From the cell containing the given text, extract its center point as (x, y) coordinate. 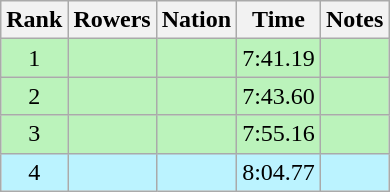
8:04.77 (279, 172)
1 (34, 58)
3 (34, 134)
Rowers (112, 20)
Time (279, 20)
7:41.19 (279, 58)
Notes (354, 20)
2 (34, 96)
Nation (196, 20)
7:43.60 (279, 96)
Rank (34, 20)
4 (34, 172)
7:55.16 (279, 134)
